Extract the [X, Y] coordinate from the center of the cell holding the provided text.  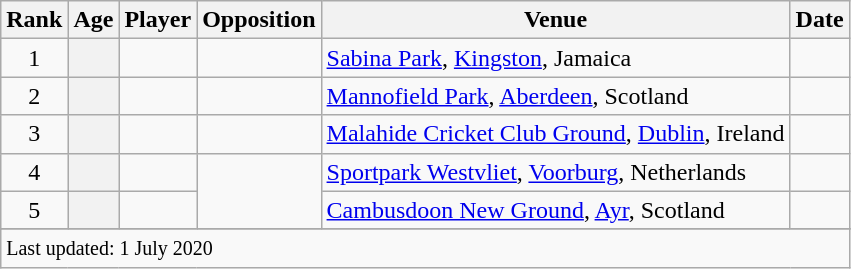
5 [34, 210]
Rank [34, 20]
Date [820, 20]
Mannofield Park, Aberdeen, Scotland [556, 96]
Sportpark Westvliet, Voorburg, Netherlands [556, 172]
4 [34, 172]
Malahide Cricket Club Ground, Dublin, Ireland [556, 134]
Last updated: 1 July 2020 [425, 248]
3 [34, 134]
Opposition [259, 20]
Sabina Park, Kingston, Jamaica [556, 58]
1 [34, 58]
Venue [556, 20]
Cambusdoon New Ground, Ayr, Scotland [556, 210]
Player [158, 20]
Age [94, 20]
2 [34, 96]
